Detect which cell encompasses the target text, then output its (x, y) center coordinate. 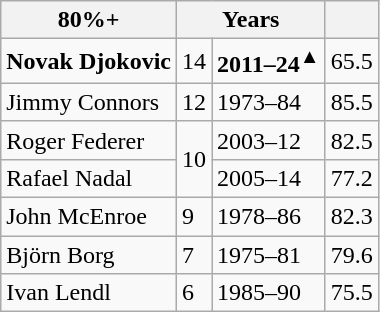
75.5 (352, 293)
65.5 (352, 62)
Jimmy Connors (89, 102)
1978–86 (269, 217)
1985–90 (269, 293)
2003–12 (269, 140)
Novak Djokovic (89, 62)
85.5 (352, 102)
82.5 (352, 140)
77.2 (352, 178)
80%+ (89, 20)
Rafael Nadal (89, 178)
Years (250, 20)
1975–81 (269, 255)
2011–24▲ (269, 62)
Ivan Lendl (89, 293)
9 (194, 217)
2005–14 (269, 178)
Roger Federer (89, 140)
82.3 (352, 217)
10 (194, 159)
6 (194, 293)
Björn Borg (89, 255)
7 (194, 255)
John McEnroe (89, 217)
12 (194, 102)
79.6 (352, 255)
1973–84 (269, 102)
14 (194, 62)
